Extract the (x, y) coordinate from the center of the cell holding the provided text.  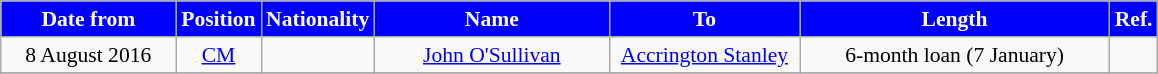
Date from (88, 19)
6-month loan (7 January) (955, 55)
8 August 2016 (88, 55)
CM (218, 55)
Length (955, 19)
Accrington Stanley (704, 55)
Position (218, 19)
John O'Sullivan (492, 55)
Ref. (1134, 19)
Name (492, 19)
To (704, 19)
Nationality (318, 19)
